Pinpoint the cell where the given text exists, returning its (X, Y) midpoint coordinate. 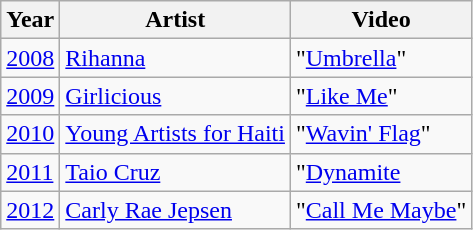
"Dynamite (380, 172)
"Like Me" (380, 96)
Year (30, 20)
Carly Rae Jepsen (176, 210)
Rihanna (176, 58)
2012 (30, 210)
2008 (30, 58)
Young Artists for Haiti (176, 134)
Girlicious (176, 96)
"Wavin' Flag" (380, 134)
Artist (176, 20)
"Call Me Maybe" (380, 210)
2009 (30, 96)
"Umbrella" (380, 58)
2010 (30, 134)
Video (380, 20)
Taio Cruz (176, 172)
2011 (30, 172)
